Provide the [x, y] coordinate of the cell's center where the given text is located.  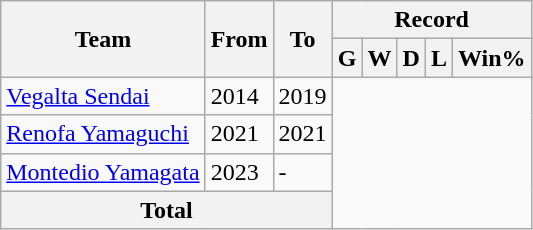
Team [103, 39]
Montedio Yamagata [103, 172]
D [411, 58]
To [302, 39]
Renofa Yamaguchi [103, 134]
L [438, 58]
- [302, 172]
2019 [302, 96]
Win% [492, 58]
Vegalta Sendai [103, 96]
W [380, 58]
From [239, 39]
2023 [239, 172]
Record [432, 20]
G [347, 58]
Total [166, 210]
2014 [239, 96]
